Capture the cell that displays the provided text and extract its (x, y) central coordinate. 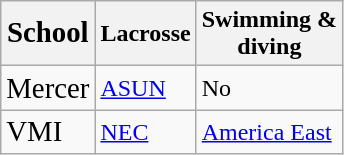
NEC (146, 132)
America East (269, 132)
VMI (48, 132)
Lacrosse (146, 34)
No (269, 88)
School (48, 34)
Swimming &diving (269, 34)
Mercer (48, 88)
ASUN (146, 88)
